Return (X, Y) of the center of cell containing provided text 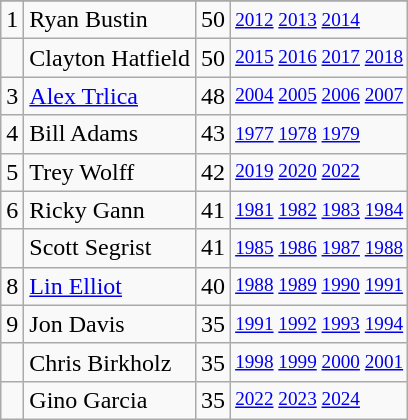
48 (214, 96)
4 (12, 134)
Gino Garcia (110, 400)
Bill Adams (110, 134)
2022 2023 2024 (320, 400)
Ricky Gann (110, 210)
Clayton Hatfield (110, 58)
1998 1999 2000 2001 (320, 362)
1981 1982 1983 1984 (320, 210)
43 (214, 134)
1985 1986 1987 1988 (320, 248)
8 (12, 286)
6 (12, 210)
1991 1992 1993 1994 (320, 324)
5 (12, 172)
2012 2013 2014 (320, 20)
1 (12, 20)
Jon Davis (110, 324)
42 (214, 172)
1977 1978 1979 (320, 134)
Scott Segrist (110, 248)
Ryan Bustin (110, 20)
2015 2016 2017 2018 (320, 58)
Chris Birkholz (110, 362)
Alex Trlica (110, 96)
9 (12, 324)
2004 2005 2006 2007 (320, 96)
Lin Elliot (110, 286)
3 (12, 96)
2019 2020 2022 (320, 172)
40 (214, 286)
1988 1989 1990 1991 (320, 286)
Trey Wolff (110, 172)
